Extract the [x, y] coordinate from the center of the cell holding the provided text.  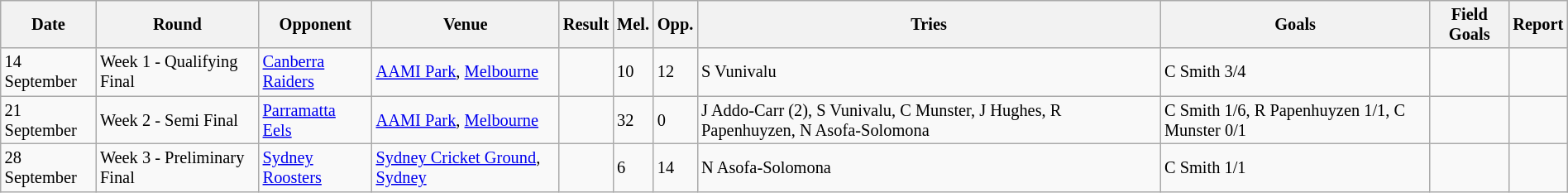
Week 1 - Qualifying Final [177, 72]
Result [586, 24]
Mel. [633, 24]
Opp. [675, 24]
Parramatta Eels [316, 120]
Goals [1295, 24]
S Vunivalu [929, 72]
Round [177, 24]
N Asofa-Solomona [929, 167]
14 September [48, 72]
28 September [48, 167]
10 [633, 72]
Report [1538, 24]
Tries [929, 24]
C Smith 3/4 [1295, 72]
C Smith 1/6, R Papenhuyzen 1/1, C Munster 0/1 [1295, 120]
C Smith 1/1 [1295, 167]
6 [633, 167]
Week 3 - Preliminary Final [177, 167]
0 [675, 120]
14 [675, 167]
Canberra Raiders [316, 72]
12 [675, 72]
Sydney Cricket Ground, Sydney [466, 167]
Sydney Roosters [316, 167]
Week 2 - Semi Final [177, 120]
Opponent [316, 24]
Field Goals [1469, 24]
Date [48, 24]
Venue [466, 24]
21 September [48, 120]
32 [633, 120]
J Addo-Carr (2), S Vunivalu, C Munster, J Hughes, R Papenhuyzen, N Asofa-Solomona [929, 120]
